Determine the (x, y) coordinate at the center of the cell enclosing the given text.  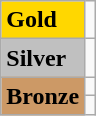
Bronze (43, 96)
Silver (43, 58)
Gold (43, 20)
